Search for the cell housing the specified text and yield its (X, Y) center coordinate. 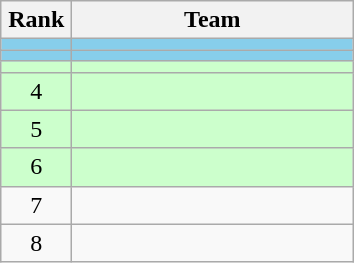
6 (36, 167)
5 (36, 129)
Rank (36, 20)
8 (36, 243)
4 (36, 91)
Team (212, 20)
7 (36, 205)
